Extract the (x, y) coordinate from the center of the cell holding the provided text.  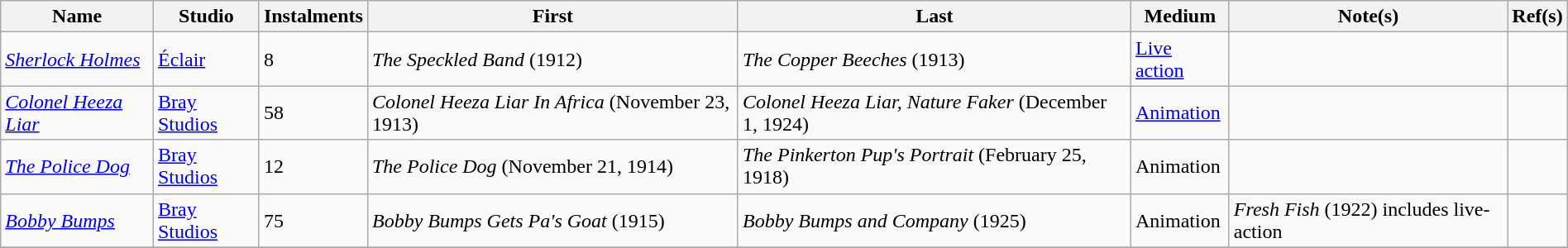
Bobby Bumps (78, 220)
The Pinkerton Pup's Portrait (February 25, 1918) (935, 167)
Sherlock Holmes (78, 60)
First (552, 17)
58 (313, 112)
8 (313, 60)
Instalments (313, 17)
The Police Dog (78, 167)
The Copper Beeches (1913) (935, 60)
Fresh Fish (1922) includes live-action (1368, 220)
Éclair (206, 60)
Bobby Bumps Gets Pa's Goat (1915) (552, 220)
75 (313, 220)
Bobby Bumps and Company (1925) (935, 220)
Colonel Heeza Liar, Nature Faker (December 1, 1924) (935, 112)
Medium (1179, 17)
Studio (206, 17)
Name (78, 17)
The Police Dog (November 21, 1914) (552, 167)
The Speckled Band (1912) (552, 60)
Colonel Heeza Liar In Africa (November 23, 1913) (552, 112)
Note(s) (1368, 17)
Live action (1179, 60)
Colonel Heeza Liar (78, 112)
12 (313, 167)
Last (935, 17)
Ref(s) (1537, 17)
